Search for the cell housing the specified text and yield its [X, Y] center coordinate. 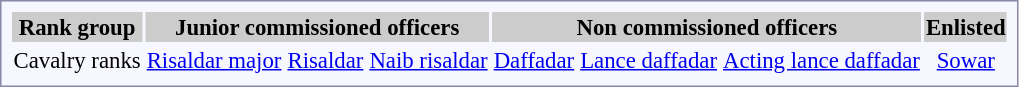
Lance daffadar [649, 60]
Sowar [966, 60]
Acting lance daffadar [822, 60]
Rank group [77, 27]
Daffadar [534, 60]
Enlisted [966, 27]
Naib risaldar [428, 60]
Risaldar major [214, 60]
Cavalry ranks [77, 60]
Non commissioned officers [706, 27]
Risaldar [326, 60]
Junior commissioned officers [317, 27]
